Detect which cell encompasses the target text, then output its [x, y] center coordinate. 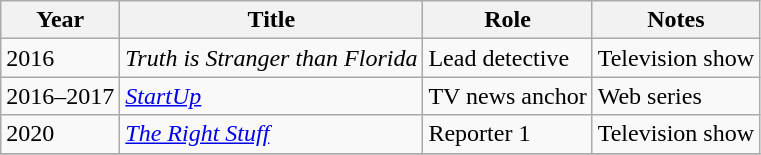
Notes [676, 20]
Year [60, 20]
The Right Stuff [272, 134]
Role [508, 20]
Lead detective [508, 58]
Reporter 1 [508, 134]
2016 [60, 58]
2020 [60, 134]
Truth is Stranger than Florida [272, 58]
TV news anchor [508, 96]
2016–2017 [60, 96]
Web series [676, 96]
StartUp [272, 96]
Title [272, 20]
